Locate the cell with the specified text and output its [X, Y] center coordinate. 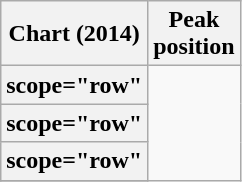
Chart (2014) [74, 34]
Peakposition [194, 34]
